For the text-containing cell, return its midpoint in [X, Y] coordinate format. 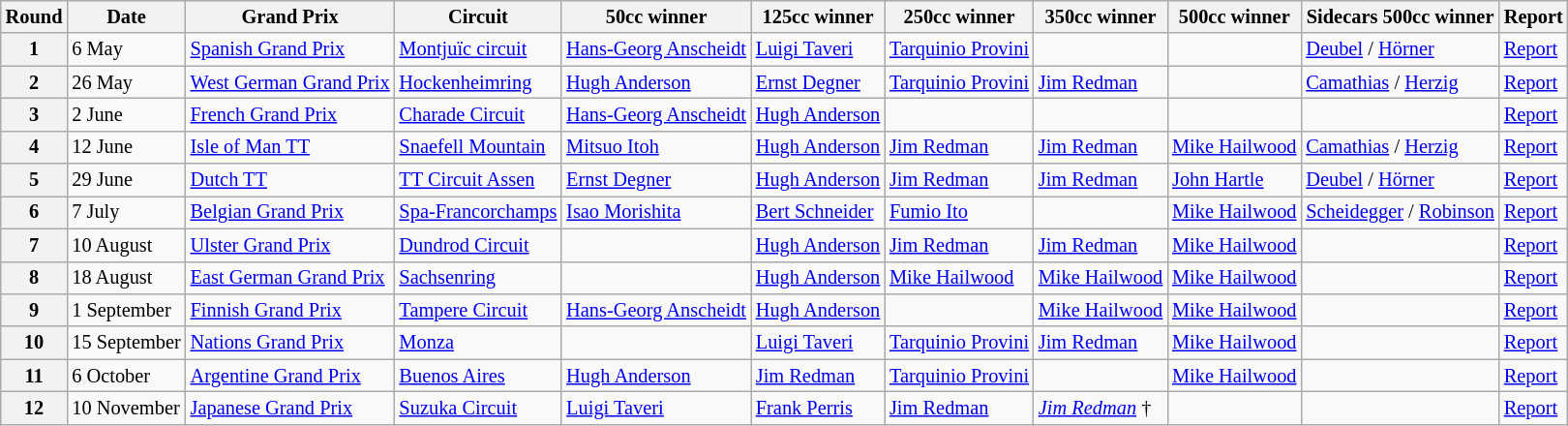
50cc winner [656, 16]
Belgian Grand Prix [290, 212]
6 May [126, 49]
Charade Circuit [478, 114]
18 August [126, 278]
Dundrod Circuit [478, 245]
Fumio Ito [959, 212]
250cc winner [959, 16]
Tampere Circuit [478, 310]
John Hartle [1234, 180]
11 [35, 376]
Montjuïc circuit [478, 49]
Spanish Grand Prix [290, 49]
Finnish Grand Prix [290, 310]
Circuit [478, 16]
Jim Redman † [1101, 408]
12 [35, 408]
26 May [126, 82]
5 [35, 180]
2 June [126, 114]
Isao Morishita [656, 212]
350cc winner [1101, 16]
TT Circuit Assen [478, 180]
125cc winner [818, 16]
Ulster Grand Prix [290, 245]
Scheidegger / Robinson [1400, 212]
Monza [478, 343]
Date [126, 16]
Sachsenring [478, 278]
Dutch TT [290, 180]
29 June [126, 180]
10 November [126, 408]
Frank Perris [818, 408]
Mitsuo Itoh [656, 147]
Japanese Grand Prix [290, 408]
Grand Prix [290, 16]
7 [35, 245]
8 [35, 278]
West German Grand Prix [290, 82]
9 [35, 310]
1 [35, 49]
Bert Schneider [818, 212]
Nations Grand Prix [290, 343]
4 [35, 147]
Spa-Francorchamps [478, 212]
2 [35, 82]
Snaefell Mountain [478, 147]
Sidecars 500cc winner [1400, 16]
15 September [126, 343]
7 July [126, 212]
Argentine Grand Prix [290, 376]
10 August [126, 245]
Buenos Aires [478, 376]
Hockenheimring [478, 82]
Suzuka Circuit [478, 408]
3 [35, 114]
12 June [126, 147]
6 [35, 212]
1 September [126, 310]
500cc winner [1234, 16]
6 October [126, 376]
Isle of Man TT [290, 147]
10 [35, 343]
Round [35, 16]
East German Grand Prix [290, 278]
French Grand Prix [290, 114]
